Detect which cell encompasses the target text, then output its [X, Y] center coordinate. 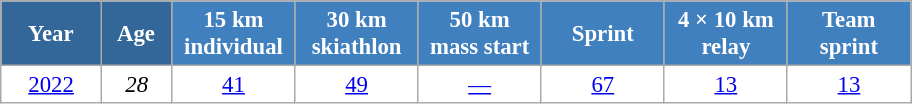
41 [234, 85]
4 × 10 km relay [726, 34]
2022 [52, 85]
50 km mass start [480, 34]
30 km skiathlon [356, 34]
Team sprint [848, 34]
— [480, 85]
49 [356, 85]
15 km individual [234, 34]
Age [136, 34]
Sprint [602, 34]
67 [602, 85]
28 [136, 85]
Year [52, 34]
